For the text-containing cell, return its midpoint in [x, y] coordinate format. 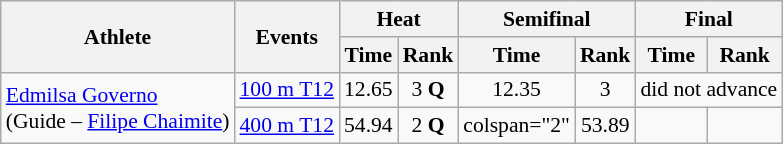
Final [708, 19]
400 m T12 [287, 126]
53.89 [606, 126]
Semifinal [546, 19]
3 Q [428, 90]
colspan="2" [516, 126]
Athlete [118, 36]
100 m T12 [287, 90]
Heat [398, 19]
12.65 [368, 90]
did not advance [708, 90]
Edmilsa Governo(Guide – Filipe Chaimite) [118, 108]
54.94 [368, 126]
2 Q [428, 126]
Events [287, 36]
3 [606, 90]
12.35 [516, 90]
